Extract the [x, y] coordinate from the center of the cell holding the provided text.  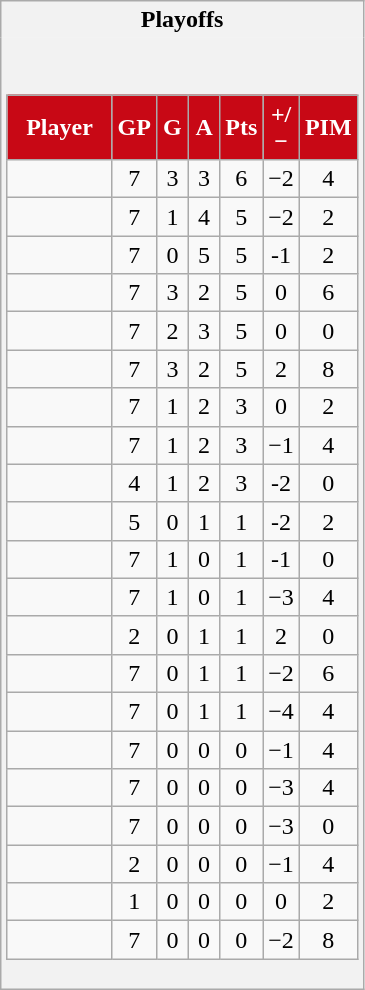
A [204, 128]
PIM [328, 128]
−4 [282, 712]
GP [134, 128]
+/− [282, 128]
G [172, 128]
Playoffs [182, 20]
Pts [242, 128]
Player [60, 128]
